Detect which cell encompasses the target text, then output its [x, y] center coordinate. 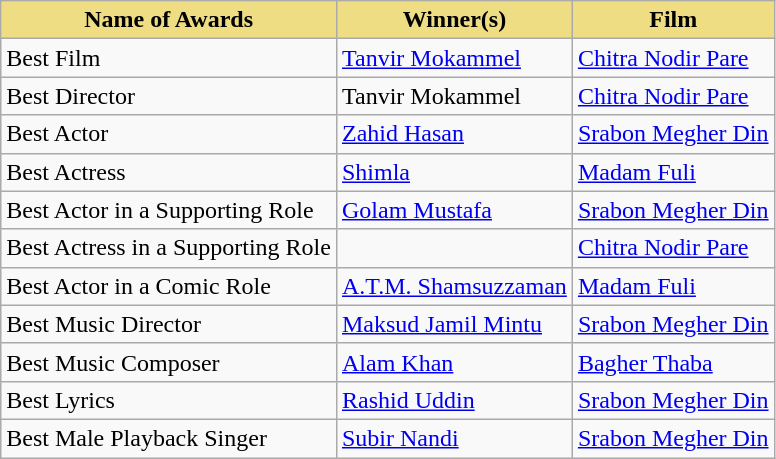
Best Music Composer [169, 362]
Winner(s) [454, 20]
A.T.M. Shamsuzzaman [454, 286]
Alam Khan [454, 362]
Golam Mustafa [454, 210]
Best Actor [169, 134]
Rashid Uddin [454, 400]
Best Actor in a Supporting Role [169, 210]
Subir Nandi [454, 438]
Best Director [169, 96]
Film [673, 20]
Name of Awards [169, 20]
Best Lyrics [169, 400]
Best Actress [169, 172]
Best Film [169, 58]
Best Actor in a Comic Role [169, 286]
Shimla [454, 172]
Bagher Thaba [673, 362]
Best Male Playback Singer [169, 438]
Maksud Jamil Mintu [454, 324]
Zahid Hasan [454, 134]
Best Music Director [169, 324]
Best Actress in a Supporting Role [169, 248]
